Capture the cell that displays the provided text and extract its (x, y) central coordinate. 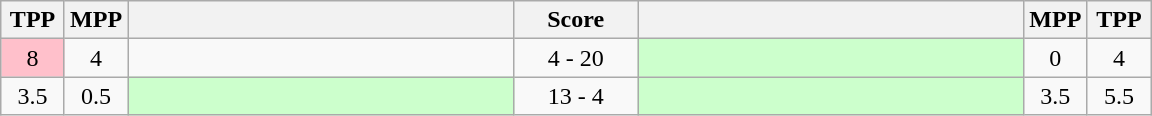
0.5 (96, 96)
4 - 20 (576, 58)
8 (33, 58)
5.5 (1119, 96)
0 (1056, 58)
Score (576, 20)
13 - 4 (576, 96)
